Determine the [x, y] coordinate at the center of the cell enclosing the given text.  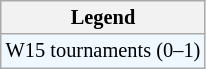
W15 tournaments (0–1) [103, 51]
Legend [103, 17]
